From the cell containing the given text, extract its center point as (x, y) coordinate. 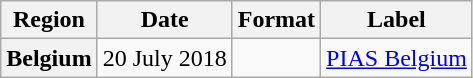
Date (164, 20)
Format (276, 20)
20 July 2018 (164, 58)
Label (397, 20)
Region (49, 20)
PIAS Belgium (397, 58)
Belgium (49, 58)
